Output the [X, Y] coordinate of the center of the cell containing the given text.  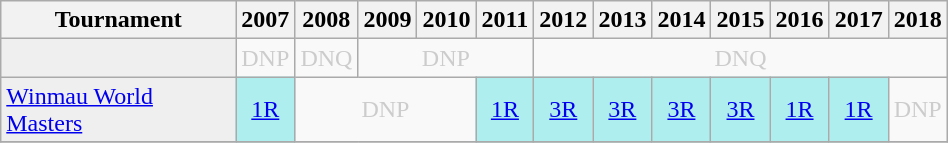
2010 [446, 20]
2017 [858, 20]
2016 [800, 20]
2008 [326, 20]
2012 [564, 20]
Winmau World Masters [118, 110]
2011 [505, 20]
2007 [266, 20]
2009 [388, 20]
2014 [682, 20]
2013 [622, 20]
2015 [740, 20]
2018 [918, 20]
Tournament [118, 20]
